Extract the [X, Y] coordinate from the center of the cell holding the provided text.  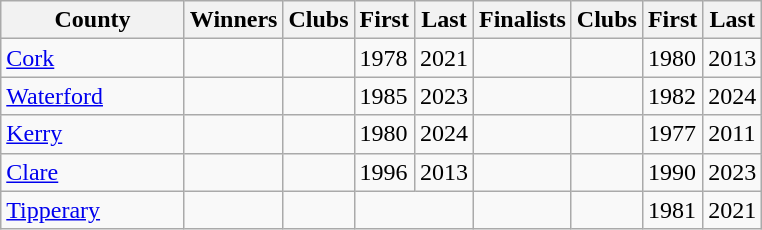
Waterford [93, 96]
1990 [672, 172]
Winners [234, 20]
2011 [732, 134]
1981 [672, 210]
1978 [384, 58]
Finalists [523, 20]
Cork [93, 58]
County [93, 20]
1985 [384, 96]
1982 [672, 96]
1977 [672, 134]
Tipperary [93, 210]
1996 [384, 172]
Clare [93, 172]
Kerry [93, 134]
